Output the (X, Y) coordinate of the center of the cell containing the given text.  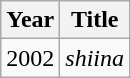
shiina (95, 58)
Year (30, 20)
Title (95, 20)
2002 (30, 58)
